Scan for the cell matching the given text and deliver its (x, y) coordinate at center. 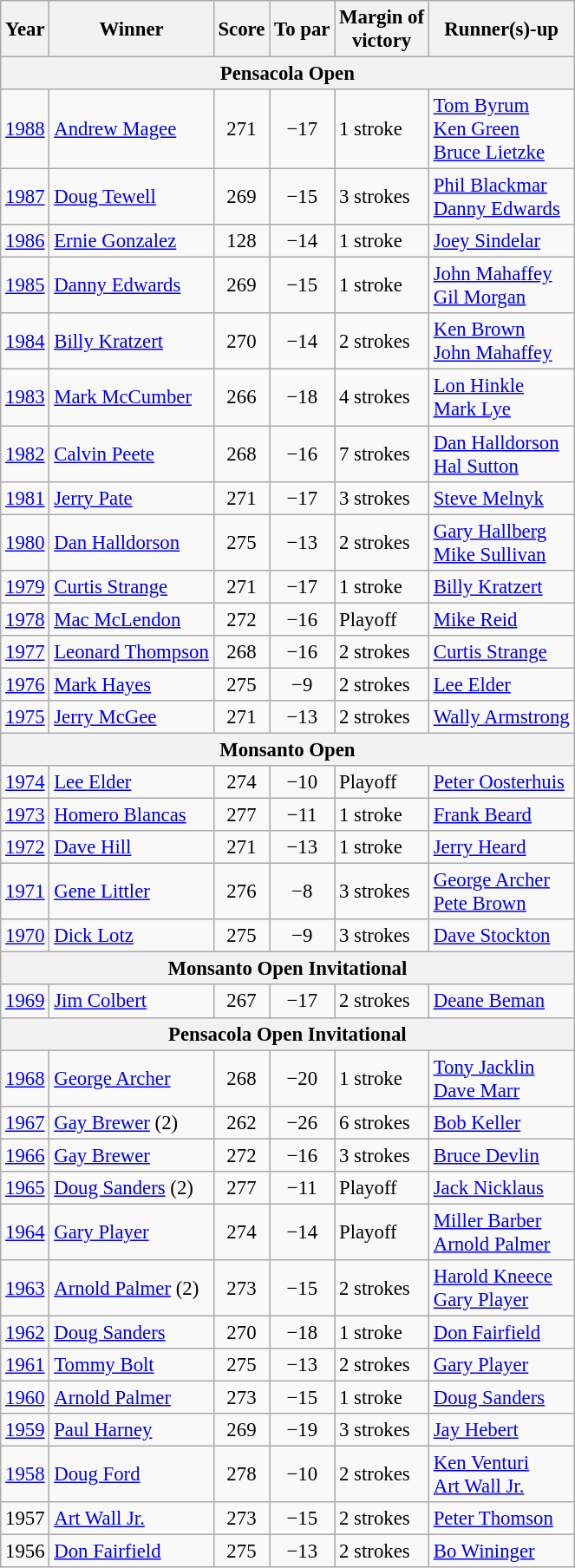
Pensacola Open Invitational (288, 1034)
1973 (25, 815)
Homero Blancas (132, 815)
Mark McCumber (132, 397)
Jerry Heard (501, 847)
Jack Nicklaus (501, 1188)
George Archer (132, 1079)
4 strokes (382, 397)
Mark Hayes (132, 684)
Gay Brewer (2) (132, 1122)
1977 (25, 652)
Mike Reid (501, 619)
Peter Oosterhuis (501, 782)
Wally Armstrong (501, 717)
1961 (25, 1365)
Bruce Devlin (501, 1155)
1980 (25, 543)
1974 (25, 782)
Ernie Gonzalez (132, 241)
1958 (25, 1474)
1964 (25, 1232)
1979 (25, 586)
Danny Edwards (132, 286)
Dan Halldorson (132, 543)
1985 (25, 286)
Arnold Palmer (2) (132, 1289)
1981 (25, 498)
Art Wall Jr. (132, 1519)
Pensacola Open (288, 74)
Jay Hebert (501, 1430)
Peter Thomson (501, 1519)
6 strokes (382, 1122)
Harold Kneece Gary Player (501, 1289)
Arnold Palmer (132, 1398)
Doug Ford (132, 1474)
Dan Halldorson Hal Sutton (501, 454)
−20 (302, 1079)
Ken Venturi Art Wall Jr. (501, 1474)
1971 (25, 892)
1967 (25, 1122)
1969 (25, 1002)
1963 (25, 1289)
To par (302, 29)
1984 (25, 342)
1978 (25, 619)
Margin ofvictory (382, 29)
Score (241, 29)
Tommy Bolt (132, 1365)
Doug Sanders (2) (132, 1188)
Steve Melnyk (501, 498)
1976 (25, 684)
267 (241, 1002)
Runner(s)-up (501, 29)
262 (241, 1122)
1988 (25, 129)
George Archer Pete Brown (501, 892)
Lon Hinkle Mark Lye (501, 397)
Dave Hill (132, 847)
Monsanto Open Invitational (288, 969)
−19 (302, 1430)
Tom Byrum Ken Green Bruce Lietzke (501, 129)
Andrew Magee (132, 129)
Leonard Thompson (132, 652)
1957 (25, 1519)
Calvin Peete (132, 454)
Ken Brown John Mahaffey (501, 342)
276 (241, 892)
Joey Sindelar (501, 241)
Winner (132, 29)
1956 (25, 1552)
278 (241, 1474)
1983 (25, 397)
1970 (25, 936)
Gay Brewer (132, 1155)
1982 (25, 454)
Deane Beman (501, 1002)
Dick Lotz (132, 936)
Monsanto Open (288, 749)
128 (241, 241)
1975 (25, 717)
Miller Barber Arnold Palmer (501, 1232)
1960 (25, 1398)
John Mahaffey Gil Morgan (501, 286)
266 (241, 397)
Paul Harney (132, 1430)
1987 (25, 198)
Gene Littler (132, 892)
1986 (25, 241)
Frank Beard (501, 815)
Tony Jacklin Dave Marr (501, 1079)
Bob Keller (501, 1122)
1968 (25, 1079)
1962 (25, 1332)
Gary Hallberg Mike Sullivan (501, 543)
Year (25, 29)
Mac McLendon (132, 619)
1959 (25, 1430)
Bo Wininger (501, 1552)
−8 (302, 892)
−26 (302, 1122)
7 strokes (382, 454)
Jerry Pate (132, 498)
1966 (25, 1155)
1965 (25, 1188)
Dave Stockton (501, 936)
Doug Tewell (132, 198)
Phil Blackmar Danny Edwards (501, 198)
1972 (25, 847)
Jerry McGee (132, 717)
Jim Colbert (132, 1002)
